Provide the [X, Y] coordinate of the cell's center where the given text is located.  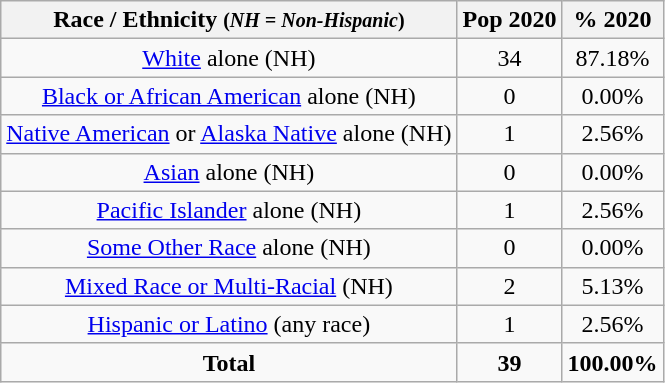
Race / Ethnicity (NH = Non-Hispanic) [229, 20]
34 [510, 58]
Hispanic or Latino (any race) [229, 324]
39 [510, 362]
Pop 2020 [510, 20]
Black or African American alone (NH) [229, 96]
% 2020 [612, 20]
2 [510, 286]
Asian alone (NH) [229, 172]
5.13% [612, 286]
Native American or Alaska Native alone (NH) [229, 134]
White alone (NH) [229, 58]
Pacific Islander alone (NH) [229, 210]
100.00% [612, 362]
87.18% [612, 58]
Mixed Race or Multi-Racial (NH) [229, 286]
Some Other Race alone (NH) [229, 248]
Total [229, 362]
